Determine the (X, Y) coordinate at the center of the cell enclosing the given text.  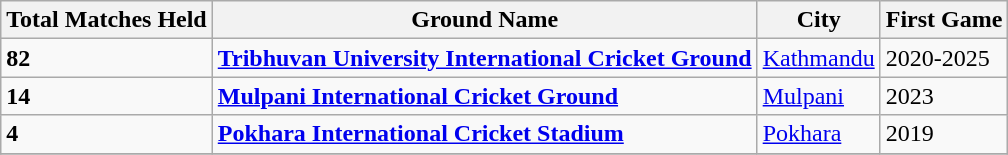
First Game (944, 20)
Total Matches Held (107, 20)
Kathmandu (818, 58)
2020-2025 (944, 58)
City (818, 20)
Pokhara (818, 134)
Tribhuvan University International Cricket Ground (484, 58)
82 (107, 58)
Mulpani International Cricket Ground (484, 96)
Pokhara International Cricket Stadium (484, 134)
2019 (944, 134)
2023 (944, 96)
Mulpani (818, 96)
Ground Name (484, 20)
4 (107, 134)
14 (107, 96)
